Return [x, y] of the center of cell containing provided text 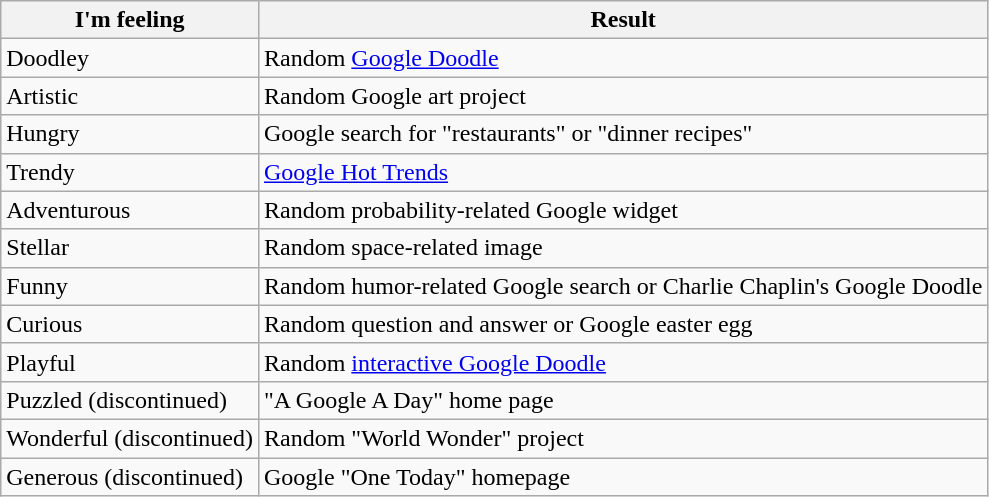
Result [622, 20]
Random Google art project [622, 96]
Random Google Doodle [622, 58]
Random interactive Google Doodle [622, 362]
Google Hot Trends [622, 172]
Random probability-related Google widget [622, 210]
"A Google A Day" home page [622, 400]
Adventurous [130, 210]
Random space-related image [622, 248]
Doodley [130, 58]
I'm feeling [130, 20]
Trendy [130, 172]
Curious [130, 324]
Hungry [130, 134]
Random humor-related Google search or Charlie Chaplin's Google Doodle [622, 286]
Wonderful (discontinued) [130, 438]
Google search for "restaurants" or "dinner recipes" [622, 134]
Playful [130, 362]
Random question and answer or Google easter egg [622, 324]
Google "One Today" homepage [622, 477]
Random "World Wonder" project [622, 438]
Artistic [130, 96]
Puzzled (discontinued) [130, 400]
Funny [130, 286]
Stellar [130, 248]
Generous (discontinued) [130, 477]
